Provide the (x, y) coordinate of the cell's center where the given text is located.  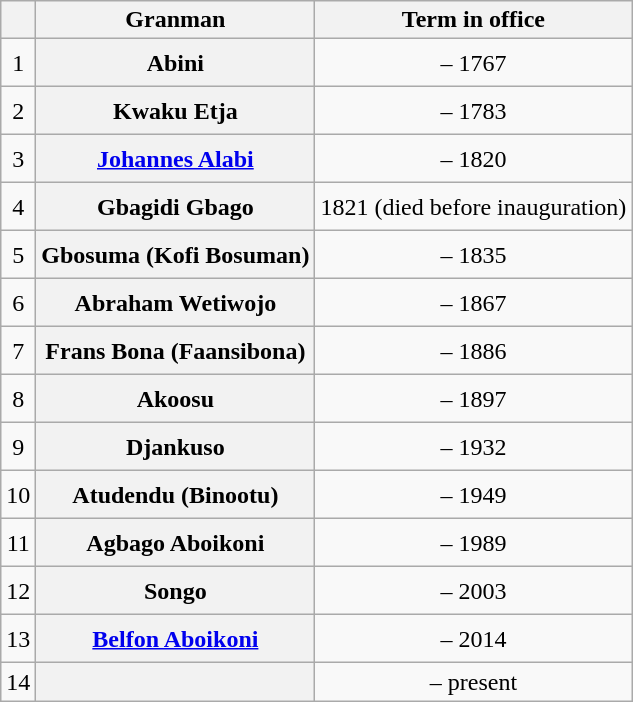
2 (18, 111)
Atudendu (Binootu) (176, 495)
Abini (176, 63)
7 (18, 351)
– 1949 (474, 495)
– present (474, 682)
Djankuso (176, 447)
1 (18, 63)
– 1989 (474, 543)
5 (18, 255)
Granman (176, 20)
Frans Bona (Faansibona) (176, 351)
Abraham Wetiwojo (176, 303)
– 2003 (474, 591)
Gbosuma (Kofi Bosuman) (176, 255)
9 (18, 447)
12 (18, 591)
– 1886 (474, 351)
Kwaku Etja (176, 111)
– 1783 (474, 111)
– 2014 (474, 639)
Term in office (474, 20)
– 1835 (474, 255)
3 (18, 159)
6 (18, 303)
Songo (176, 591)
11 (18, 543)
– 1897 (474, 399)
10 (18, 495)
Johannes Alabi (176, 159)
– 1820 (474, 159)
14 (18, 682)
Akoosu (176, 399)
4 (18, 207)
– 1867 (474, 303)
13 (18, 639)
8 (18, 399)
– 1932 (474, 447)
Belfon Aboikoni (176, 639)
Agbago Aboikoni (176, 543)
– 1767 (474, 63)
Gbagidi Gbago (176, 207)
1821 (died before inauguration) (474, 207)
